Return the [X, Y] coordinate for the center point of the cell that contains the specified text.  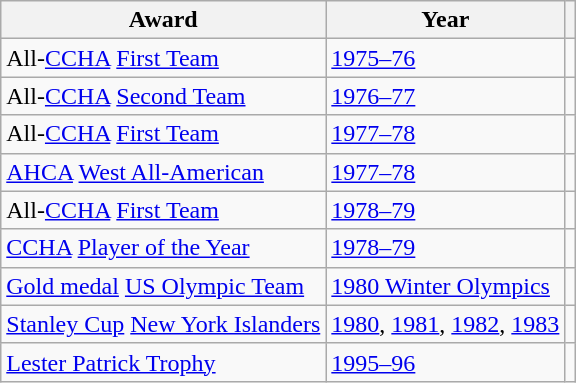
1976–77 [446, 96]
All-CCHA Second Team [164, 96]
AHCA West All-American [164, 172]
Lester Patrick Trophy [164, 362]
1975–76 [446, 58]
Stanley Cup New York Islanders [164, 324]
1995–96 [446, 362]
Gold medal US Olympic Team [164, 286]
1980, 1981, 1982, 1983 [446, 324]
CCHA Player of the Year [164, 248]
Year [446, 20]
Award [164, 20]
1980 Winter Olympics [446, 286]
